Search for the cell housing the specified text and yield its (x, y) center coordinate. 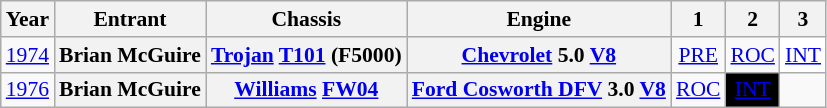
Ford Cosworth DFV 3.0 V8 (539, 90)
PRE (698, 55)
Trojan T101 (F5000) (306, 55)
1974 (28, 55)
2 (752, 19)
Engine (539, 19)
Entrant (130, 19)
Chassis (306, 19)
3 (803, 19)
Year (28, 19)
1 (698, 19)
Williams FW04 (306, 90)
1976 (28, 90)
Chevrolet 5.0 V8 (539, 55)
